For the text-containing cell, return its midpoint in (x, y) coordinate format. 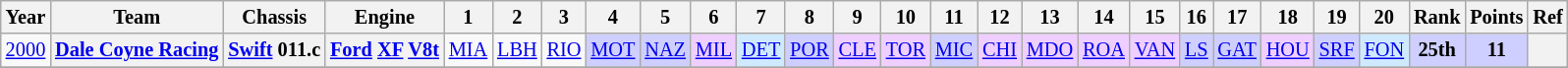
14 (1104, 17)
HOU (1288, 50)
MIL (713, 50)
LBH (517, 50)
25th (1436, 50)
19 (1337, 17)
Chassis (274, 17)
5 (665, 17)
4 (613, 17)
Engine (385, 17)
Dale Coyne Racing (137, 50)
20 (1384, 17)
Swift 011.c (274, 50)
16 (1197, 17)
15 (1155, 17)
TOR (906, 50)
8 (810, 17)
MIC (954, 50)
3 (564, 17)
13 (1049, 17)
DET (760, 50)
Rank (1436, 17)
17 (1236, 17)
FON (1384, 50)
NAZ (665, 50)
Ref (1547, 17)
Points (1496, 17)
2000 (26, 50)
RIO (564, 50)
9 (858, 17)
MDO (1049, 50)
10 (906, 17)
Team (137, 17)
2 (517, 17)
SRF (1337, 50)
12 (1000, 17)
1 (468, 17)
18 (1288, 17)
CHI (1000, 50)
Year (26, 17)
ROA (1104, 50)
POR (810, 50)
7 (760, 17)
GAT (1236, 50)
CLE (858, 50)
MOT (613, 50)
MIA (468, 50)
6 (713, 17)
VAN (1155, 50)
Ford XF V8t (385, 50)
LS (1197, 50)
